Search for the cell housing the specified text and yield its [x, y] center coordinate. 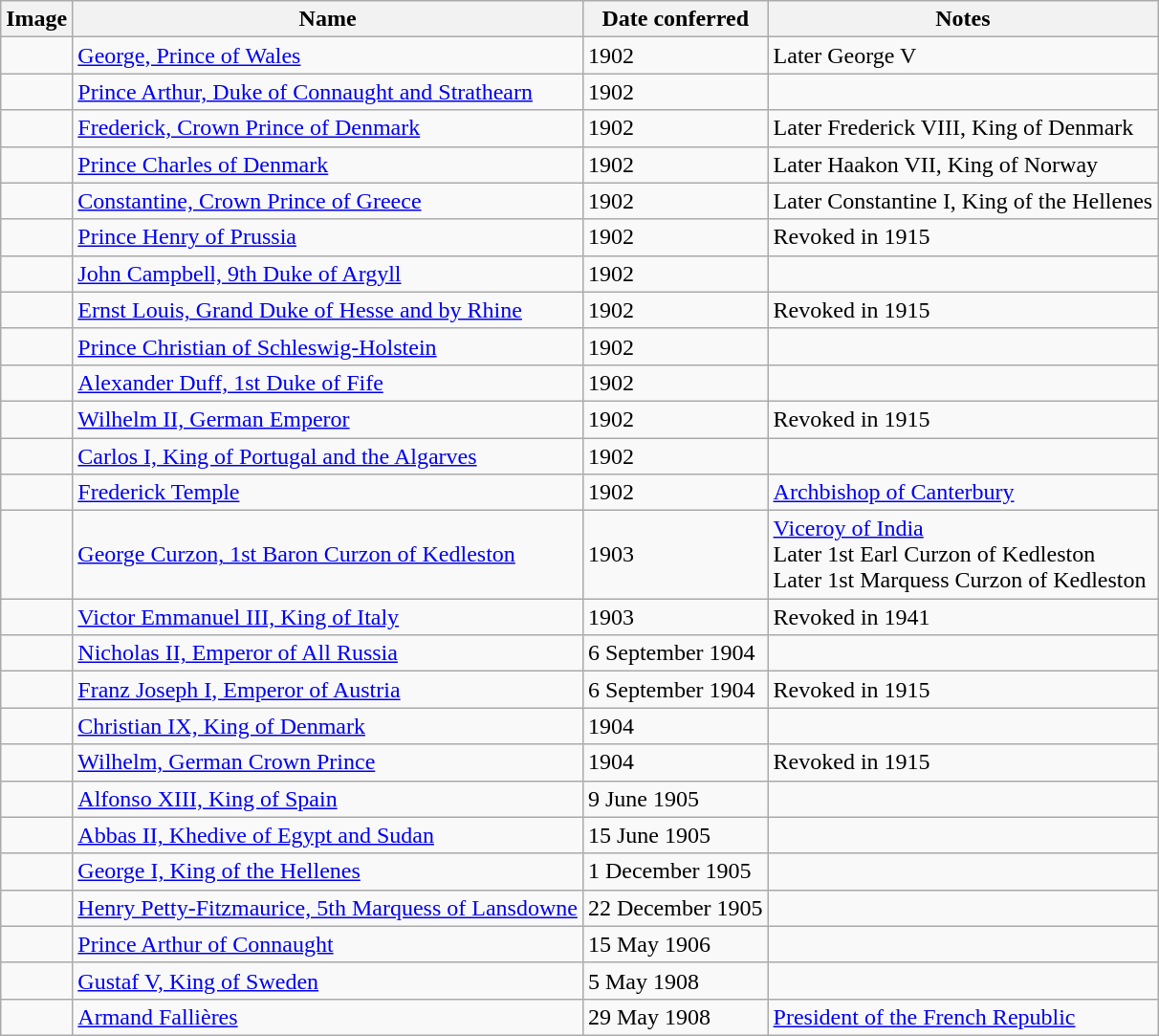
Prince Christian of Schleswig-Holstein [328, 346]
15 June 1905 [675, 835]
Alfonso XIII, King of Spain [328, 799]
5 May 1908 [675, 981]
Revoked in 1941 [963, 617]
Prince Charles of Denmark [328, 165]
George I, King of the Hellenes [328, 871]
Viceroy of IndiaLater 1st Earl Curzon of KedlestonLater 1st Marquess Curzon of Kedleston [963, 555]
29 May 1908 [675, 1017]
Constantine, Crown Prince of Greece [328, 201]
Henry Petty-Fitzmaurice, 5th Marquess of Lansdowne [328, 908]
Later Constantine I, King of the Hellenes [963, 201]
Gustaf V, King of Sweden [328, 981]
Date conferred [675, 19]
9 June 1905 [675, 799]
Wilhelm, German Crown Prince [328, 762]
Archbishop of Canterbury [963, 493]
Later Haakon VII, King of Norway [963, 165]
Prince Arthur, Duke of Connaught and Strathearn [328, 92]
Abbas II, Khedive of Egypt and Sudan [328, 835]
Notes [963, 19]
Image [36, 19]
Alexander Duff, 1st Duke of Fife [328, 383]
Wilhelm II, German Emperor [328, 419]
Victor Emmanuel III, King of Italy [328, 617]
Christian IX, King of Denmark [328, 726]
Armand Fallières [328, 1017]
Frederick Temple [328, 493]
Ernst Louis, Grand Duke of Hesse and by Rhine [328, 310]
Prince Arthur of Connaught [328, 944]
Later George V [963, 55]
Frederick, Crown Prince of Denmark [328, 128]
John Campbell, 9th Duke of Argyll [328, 274]
Carlos I, King of Portugal and the Algarves [328, 456]
Prince Henry of Prussia [328, 237]
22 December 1905 [675, 908]
Later Frederick VIII, King of Denmark [963, 128]
Franz Joseph I, Emperor of Austria [328, 690]
President of the French Republic [963, 1017]
George Curzon, 1st Baron Curzon of Kedleston [328, 555]
15 May 1906 [675, 944]
Name [328, 19]
Nicholas II, Emperor of All Russia [328, 653]
1 December 1905 [675, 871]
George, Prince of Wales [328, 55]
